Return (x, y) of the center of cell containing provided text 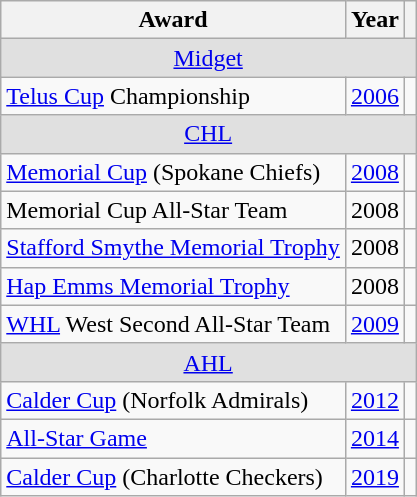
Memorial Cup (Spokane Chiefs) (174, 172)
AHL (208, 362)
2019 (374, 477)
Stafford Smythe Memorial Trophy (174, 248)
CHL (208, 134)
2006 (374, 96)
WHL West Second All-Star Team (174, 324)
2012 (374, 400)
2014 (374, 438)
Year (374, 20)
Award (174, 20)
Calder Cup (Norfolk Admirals) (174, 400)
Midget (208, 58)
2009 (374, 324)
Memorial Cup All-Star Team (174, 210)
Calder Cup (Charlotte Checkers) (174, 477)
All-Star Game (174, 438)
Hap Emms Memorial Trophy (174, 286)
Telus Cup Championship (174, 96)
